Determine the [X, Y] coordinate at the center of the cell enclosing the given text.  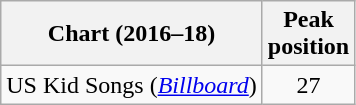
Chart (2016–18) [132, 34]
Peakposition [308, 34]
27 [308, 85]
US Kid Songs (Billboard) [132, 85]
